Scan for the cell matching the given text and deliver its [x, y] coordinate at center. 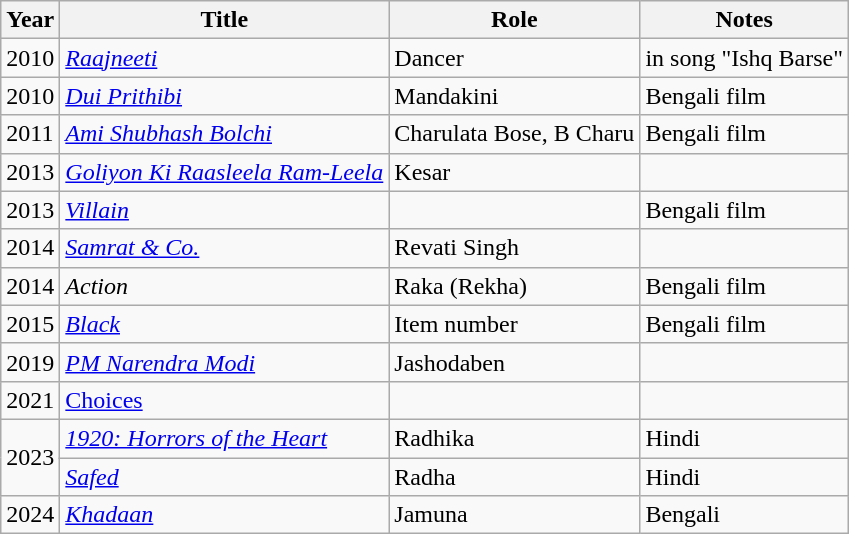
Khadaan [224, 515]
Black [224, 324]
Goliyon Ki Raasleela Ram-Leela [224, 172]
Revati Singh [514, 248]
2011 [30, 134]
Action [224, 286]
Choices [224, 400]
Dui Prithibi [224, 96]
2019 [30, 362]
2015 [30, 324]
Jashodaben [514, 362]
Title [224, 20]
Year [30, 20]
Dancer [514, 58]
1920: Horrors of the Heart [224, 438]
2021 [30, 400]
Mandakini [514, 96]
in song "Ishq Barse" [744, 58]
Jamuna [514, 515]
Villain [224, 210]
Bengali [744, 515]
Role [514, 20]
Kesar [514, 172]
Notes [744, 20]
2024 [30, 515]
Item number [514, 324]
Radhika [514, 438]
Raka (Rekha) [514, 286]
Ami Shubhash Bolchi [224, 134]
2023 [30, 457]
Charulata Bose, B Charu [514, 134]
PM Narendra Modi [224, 362]
Raajneeti [224, 58]
Radha [514, 477]
Safed [224, 477]
Samrat & Co. [224, 248]
